Determine the [X, Y] coordinate at the center of the cell enclosing the given text.  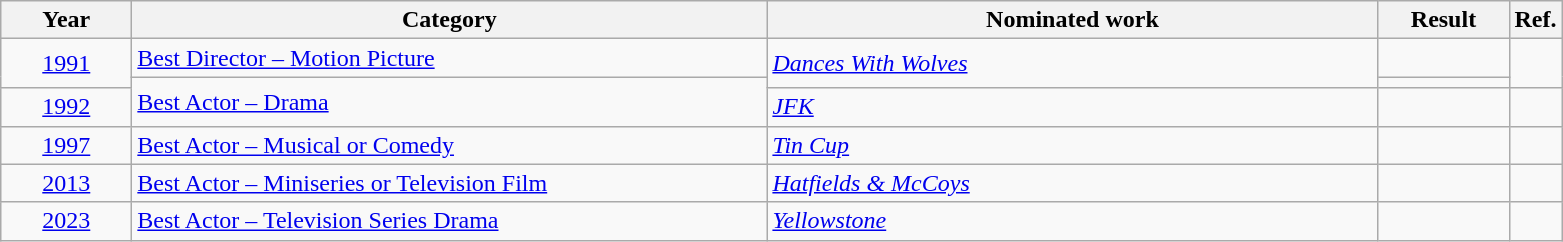
Result [1444, 20]
Best Actor – Television Series Drama [450, 221]
1997 [66, 145]
2013 [66, 183]
Year [66, 20]
1991 [66, 64]
JFK [1072, 107]
Best Actor – Miniseries or Television Film [450, 183]
Best Actor – Drama [450, 102]
Yellowstone [1072, 221]
Dances With Wolves [1072, 64]
1992 [66, 107]
Ref. [1536, 20]
Hatfields & McCoys [1072, 183]
Category [450, 20]
Best Director – Motion Picture [450, 58]
Nominated work [1072, 20]
Best Actor – Musical or Comedy [450, 145]
Tin Cup [1072, 145]
2023 [66, 221]
